Detect which cell encompasses the target text, then output its [x, y] center coordinate. 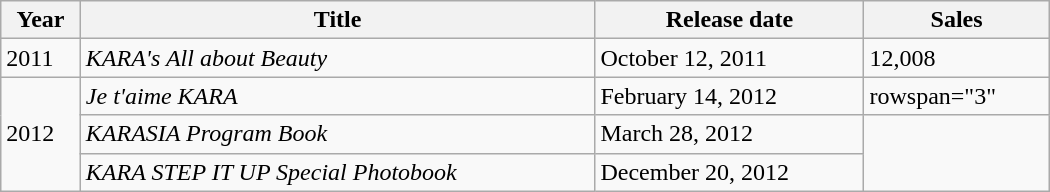
KARA's All about Beauty [338, 58]
February 14, 2012 [730, 96]
Je t'aime KARA [338, 96]
Sales [956, 20]
12,008 [956, 58]
KARASIA Program Book [338, 134]
KARA STEP IT UP Special Photobook [338, 172]
Title [338, 20]
March 28, 2012 [730, 134]
December 20, 2012 [730, 172]
rowspan="3" [956, 96]
2011 [41, 58]
Release date [730, 20]
Year [41, 20]
October 12, 2011 [730, 58]
2012 [41, 134]
